Output the [X, Y] coordinate of the center of the cell containing the given text.  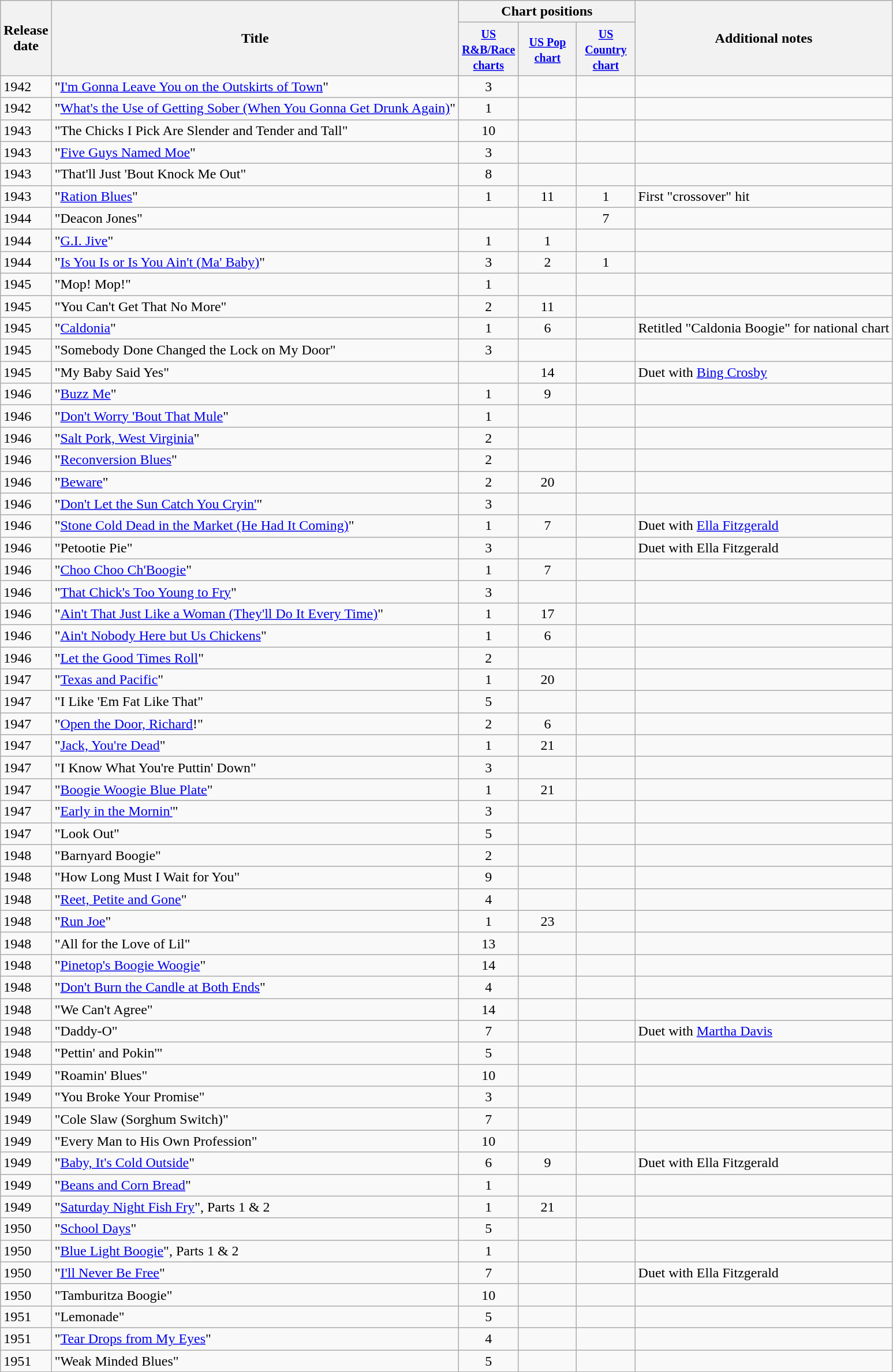
"Baby, It's Cold Outside" [255, 1163]
"All for the Love of Lil" [255, 943]
"Don't Let the Sun Catch You Cryin'" [255, 504]
"Don't Worry 'Bout That Mule" [255, 416]
"Stone Cold Dead in the Market (He Had It Coming)" [255, 526]
13 [488, 943]
"Is You Is or Is You Ain't (Ma' Baby)" [255, 262]
Duet with Martha Davis [764, 1031]
"You Broke Your Promise" [255, 1097]
Chart positions [547, 12]
23 [547, 921]
Retitled "Caldonia Boogie" for national chart [764, 328]
"Daddy-O" [255, 1031]
"Look Out" [255, 833]
"You Can't Get That No More" [255, 306]
"Ain't That Just Like a Woman (They'll Do It Every Time)" [255, 614]
"Every Man to His Own Profession" [255, 1141]
"Ain't Nobody Here but Us Chickens" [255, 635]
"Lemonade" [255, 1317]
"Salt Pork, West Virginia" [255, 438]
"That Chick's Too Young to Fry" [255, 592]
"School Days" [255, 1229]
"Roamin' Blues" [255, 1075]
Additional notes [764, 38]
US Country chart [606, 49]
"Ration Blues" [255, 196]
"Deacon Jones" [255, 218]
"Pettin' and Pokin'" [255, 1053]
"Early in the Mornin'" [255, 812]
"Saturday Night Fish Fry", Parts 1 & 2 [255, 1207]
"I'm Gonna Leave You on the Outskirts of Town" [255, 87]
"Choo Choo Ch'Boogie" [255, 570]
US Pop chart [547, 49]
8 [488, 174]
"I'll Never Be Free" [255, 1273]
"Jack, You're Dead" [255, 746]
"Five Guys Named Moe" [255, 152]
"Barnyard Boogie" [255, 855]
"Mop! Mop!" [255, 284]
"That'll Just 'Bout Knock Me Out" [255, 174]
"Weak Minded Blues" [255, 1360]
"I Like 'Em Fat Like That" [255, 702]
"We Can't Agree" [255, 1010]
"Let the Good Times Roll" [255, 657]
US R&B/Race charts [488, 49]
"Pinetop's Boogie Woogie" [255, 965]
"Texas and Pacific" [255, 680]
"Run Joe" [255, 921]
Duet with Bing Crosby [764, 372]
"Petootie Pie" [255, 548]
"Beware" [255, 482]
"I Know What You're Puttin' Down" [255, 768]
"The Chicks I Pick Are Slender and Tender and Tall" [255, 130]
"Buzz Me" [255, 394]
"Open the Door, Richard!" [255, 724]
"Tamburitza Boogie" [255, 1295]
Title [255, 38]
"Boogie Woogie Blue Plate" [255, 790]
"Beans and Corn Bread" [255, 1185]
"Tear Drops from My Eyes" [255, 1339]
"Somebody Done Changed the Lock on My Door" [255, 350]
"What's the Use of Getting Sober (When You Gonna Get Drunk Again)" [255, 109]
First "crossover" hit [764, 196]
"Don't Burn the Candle at Both Ends" [255, 987]
"My Baby Said Yes" [255, 372]
17 [547, 614]
"Caldonia" [255, 328]
"How Long Must I Wait for You" [255, 877]
"Blue Light Boogie", Parts 1 & 2 [255, 1251]
"G.I. Jive" [255, 240]
"Reet, Petite and Gone" [255, 899]
"Reconversion Blues" [255, 460]
Releasedate [26, 38]
"Cole Slaw (Sorghum Switch)" [255, 1119]
